Extract the (X, Y) coordinate from the center of the cell holding the provided text.  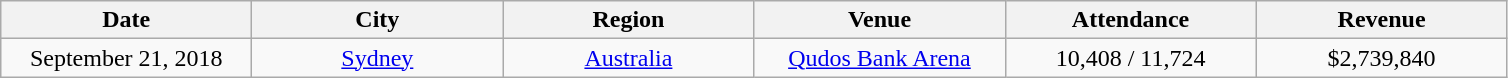
$2,739,840 (1382, 58)
Sydney (378, 58)
Date (126, 20)
Revenue (1382, 20)
Venue (880, 20)
Qudos Bank Arena (880, 58)
City (378, 20)
Attendance (1130, 20)
10,408 / 11,724 (1130, 58)
Australia (628, 58)
Region (628, 20)
September 21, 2018 (126, 58)
